Return the (x, y) coordinate for the center point of the cell that contains the specified text.  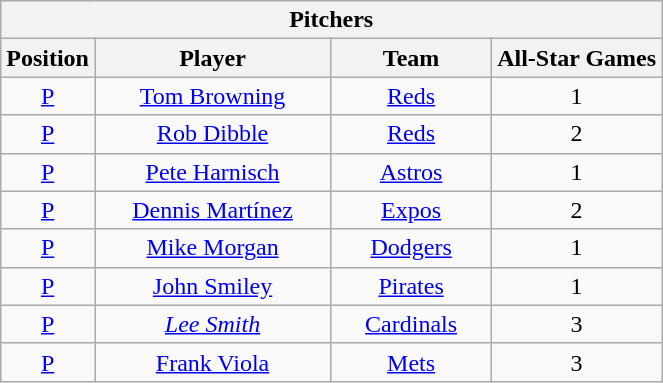
Player (212, 58)
Dodgers (412, 248)
Pete Harnisch (212, 172)
Lee Smith (212, 324)
Dennis Martínez (212, 210)
Frank Viola (212, 362)
Pitchers (332, 20)
Tom Browning (212, 96)
Cardinals (412, 324)
John Smiley (212, 286)
All-Star Games (577, 58)
Team (412, 58)
Mets (412, 362)
Mike Morgan (212, 248)
Astros (412, 172)
Position (48, 58)
Rob Dibble (212, 134)
Expos (412, 210)
Pirates (412, 286)
